Capture the cell that displays the provided text and extract its (X, Y) central coordinate. 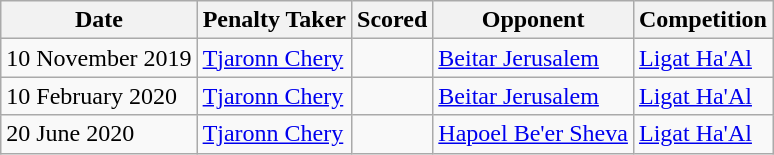
Opponent (534, 20)
Scored (392, 20)
Penalty Taker (274, 20)
Competition (702, 20)
Date (99, 20)
10 February 2020 (99, 96)
Hapoel Be'er Sheva (534, 134)
10 November 2019 (99, 58)
20 June 2020 (99, 134)
